Identify which cell holds the provided text, then report its (x, y) central coordinate. 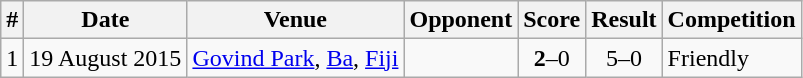
1 (12, 58)
Date (106, 20)
Friendly (732, 58)
# (12, 20)
Govind Park, Ba, Fiji (296, 58)
5–0 (624, 58)
Score (552, 20)
2–0 (552, 58)
19 August 2015 (106, 58)
Opponent (461, 20)
Result (624, 20)
Venue (296, 20)
Competition (732, 20)
